From the cell containing the given text, extract its center point as [X, Y] coordinate. 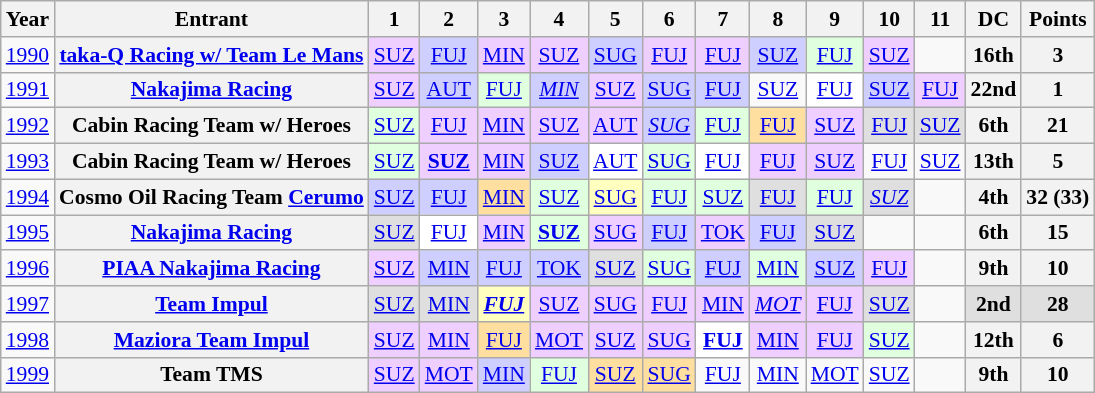
Team TMS [212, 375]
32 (33) [1058, 197]
11 [940, 19]
Entrant [212, 19]
PIAA Nakajima Racing [212, 269]
1995 [28, 233]
4th [994, 197]
1992 [28, 126]
Points [1058, 19]
15 [1058, 233]
2nd [994, 304]
21 [1058, 126]
7 [723, 19]
1990 [28, 55]
9 [835, 19]
1997 [28, 304]
1999 [28, 375]
Maziora Team Impul [212, 340]
1996 [28, 269]
Year [28, 19]
22nd [994, 90]
1994 [28, 197]
2 [449, 19]
12th [994, 340]
taka-Q Racing w/ Team Le Mans [212, 55]
1993 [28, 162]
DC [994, 19]
16th [994, 55]
28 [1058, 304]
1991 [28, 90]
4 [559, 19]
Cosmo Oil Racing Team Cerumo [212, 197]
8 [778, 19]
1998 [28, 340]
13th [994, 162]
Team Impul [212, 304]
